Extract the [x, y] coordinate from the center of the cell holding the provided text.  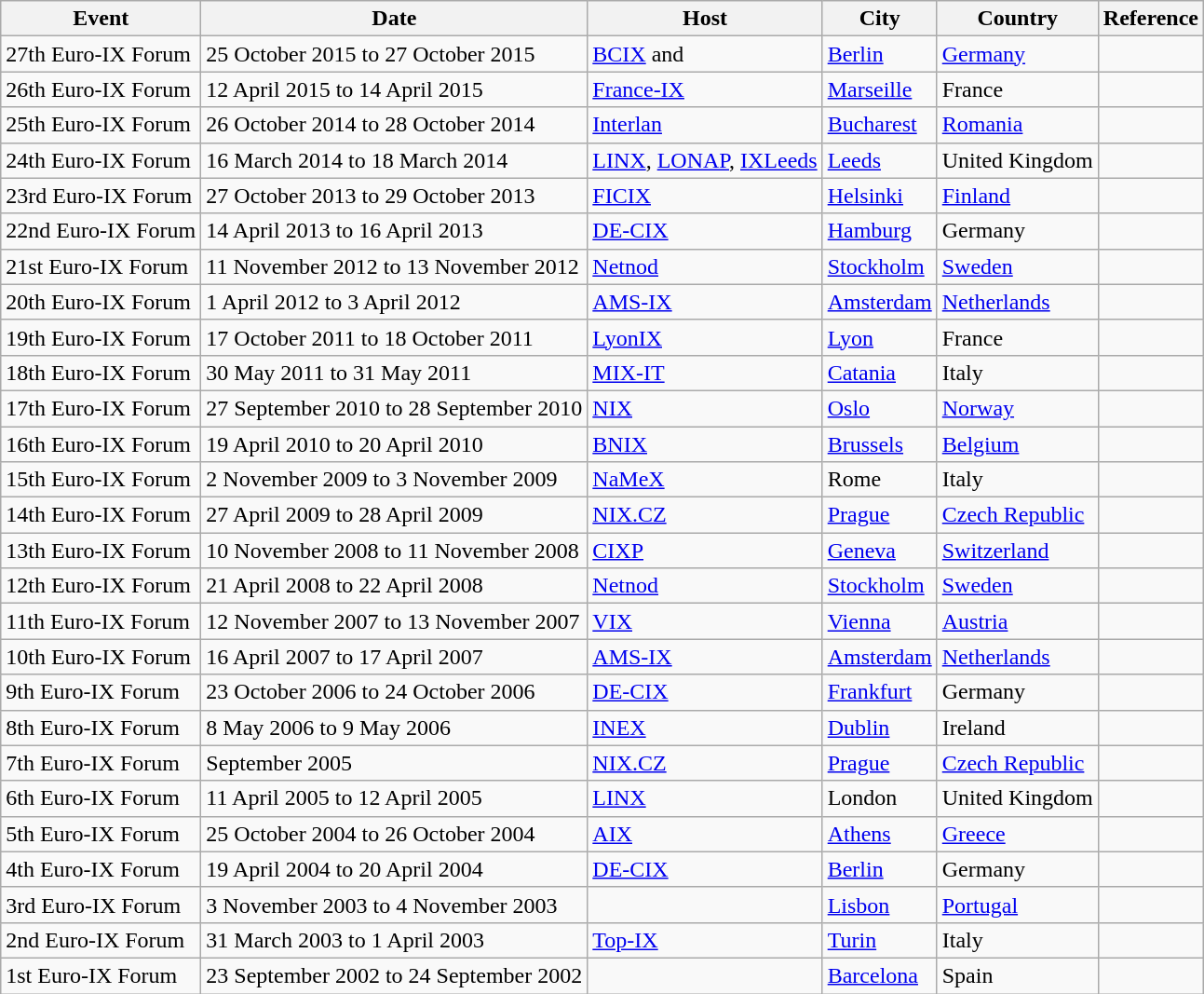
18th Euro-IX Forum [101, 373]
Dublin [879, 728]
Reference [1151, 19]
September 2005 [395, 763]
Country [1017, 19]
Interlan [705, 125]
27 October 2013 to 29 October 2013 [395, 196]
23 October 2006 to 24 October 2006 [395, 692]
27th Euro-IX Forum [101, 54]
BNIX [705, 444]
7th Euro-IX Forum [101, 763]
11th Euro-IX Forum [101, 621]
17th Euro-IX Forum [101, 408]
Romania [1017, 125]
12 November 2007 to 13 November 2007 [395, 621]
10th Euro-IX Forum [101, 657]
Barcelona [879, 975]
Austria [1017, 621]
BCIX and [705, 54]
Bucharest [879, 125]
13th Euro-IX Forum [101, 551]
LINX, LONAP, IXLeeds [705, 160]
3 November 2003 to 4 November 2003 [395, 905]
14 April 2013 to 16 April 2013 [395, 231]
25 October 2004 to 26 October 2004 [395, 834]
4th Euro-IX Forum [101, 869]
26 October 2014 to 28 October 2014 [395, 125]
Helsinki [879, 196]
12 April 2015 to 14 April 2015 [395, 89]
LyonIX [705, 337]
NIX [705, 408]
6th Euro-IX Forum [101, 798]
8th Euro-IX Forum [101, 728]
19 April 2010 to 20 April 2010 [395, 444]
CIXP [705, 551]
LINX [705, 798]
24th Euro-IX Forum [101, 160]
Hamburg [879, 231]
23rd Euro-IX Forum [101, 196]
19th Euro-IX Forum [101, 337]
Brussels [879, 444]
Host [705, 19]
1 April 2012 to 3 April 2012 [395, 302]
11 April 2005 to 12 April 2005 [395, 798]
30 May 2011 to 31 May 2011 [395, 373]
17 October 2011 to 18 October 2011 [395, 337]
Turin [879, 940]
12th Euro-IX Forum [101, 586]
5th Euro-IX Forum [101, 834]
16 April 2007 to 17 April 2007 [395, 657]
2nd Euro-IX Forum [101, 940]
MIX-IT [705, 373]
23 September 2002 to 24 September 2002 [395, 975]
Ireland [1017, 728]
Frankfurt [879, 692]
France-IX [705, 89]
Rome [879, 480]
Lyon [879, 337]
3rd Euro-IX Forum [101, 905]
11 November 2012 to 13 November 2012 [395, 266]
Belgium [1017, 444]
19 April 2004 to 20 April 2004 [395, 869]
25th Euro-IX Forum [101, 125]
City [879, 19]
31 March 2003 to 1 April 2003 [395, 940]
Vienna [879, 621]
9th Euro-IX Forum [101, 692]
16th Euro-IX Forum [101, 444]
20th Euro-IX Forum [101, 302]
25 October 2015 to 27 October 2015 [395, 54]
AIX [705, 834]
Finland [1017, 196]
Catania [879, 373]
Norway [1017, 408]
INEX [705, 728]
15th Euro-IX Forum [101, 480]
Athens [879, 834]
21 April 2008 to 22 April 2008 [395, 586]
Portugal [1017, 905]
Spain [1017, 975]
Marseille [879, 89]
27 April 2009 to 28 April 2009 [395, 515]
Geneva [879, 551]
Top-IX [705, 940]
1st Euro-IX Forum [101, 975]
Oslo [879, 408]
14th Euro-IX Forum [101, 515]
Greece [1017, 834]
VIX [705, 621]
Lisbon [879, 905]
21st Euro-IX Forum [101, 266]
8 May 2006 to 9 May 2006 [395, 728]
FICIX [705, 196]
10 November 2008 to 11 November 2008 [395, 551]
Leeds [879, 160]
16 March 2014 to 18 March 2014 [395, 160]
Date [395, 19]
London [879, 798]
22nd Euro-IX Forum [101, 231]
27 September 2010 to 28 September 2010 [395, 408]
Switzerland [1017, 551]
Event [101, 19]
NaMeX [705, 480]
26th Euro-IX Forum [101, 89]
2 November 2009 to 3 November 2009 [395, 480]
